From the cell containing the given text, extract its center point as [X, Y] coordinate. 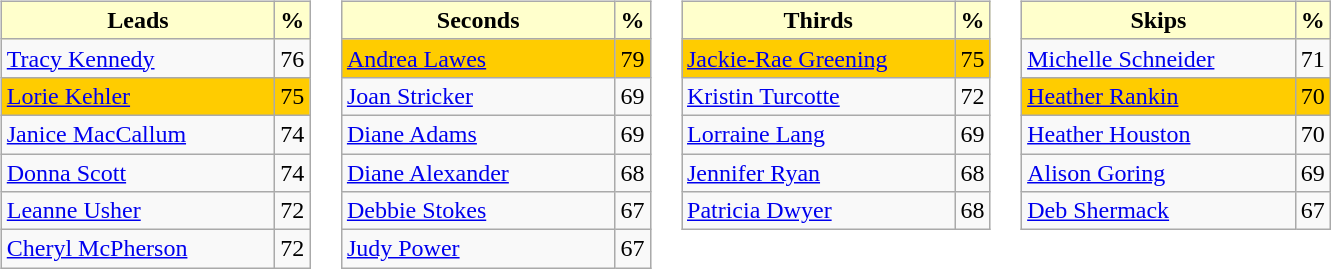
Jackie-Rae Greening [819, 58]
Heather Rankin [1159, 96]
Patricia Dwyer [819, 211]
Leanne Usher [138, 211]
76 [292, 58]
Donna Scott [138, 173]
Tracy Kennedy [138, 58]
Janice MacCallum [138, 134]
Thirds [819, 20]
Kristin Turcotte [819, 96]
Michelle Schneider [1159, 58]
Deb Shermack [1159, 211]
Seconds [478, 20]
79 [632, 58]
Heather Houston [1159, 134]
Debbie Stokes [478, 211]
Cheryl McPherson [138, 249]
Jennifer Ryan [819, 173]
Lorraine Lang [819, 134]
Diane Adams [478, 134]
Andrea Lawes [478, 58]
Judy Power [478, 249]
Skips [1159, 20]
Lorie Kehler [138, 96]
Leads [138, 20]
Joan Stricker [478, 96]
71 [1312, 58]
Alison Goring [1159, 173]
Diane Alexander [478, 173]
